Locate the cell with the specified text and output its (x, y) center coordinate. 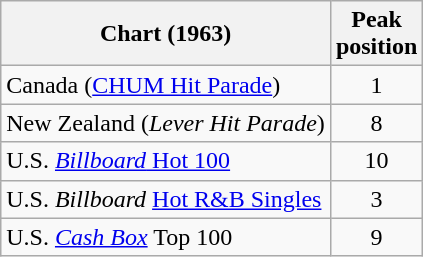
3 (376, 199)
U.S. Billboard Hot R&B Singles (166, 199)
Peakposition (376, 34)
Chart (1963) (166, 34)
8 (376, 123)
Canada (CHUM Hit Parade) (166, 85)
U.S. Cash Box Top 100 (166, 237)
U.S. Billboard Hot 100 (166, 161)
New Zealand (Lever Hit Parade) (166, 123)
9 (376, 237)
1 (376, 85)
10 (376, 161)
